For the text-containing cell, return its midpoint in (x, y) coordinate format. 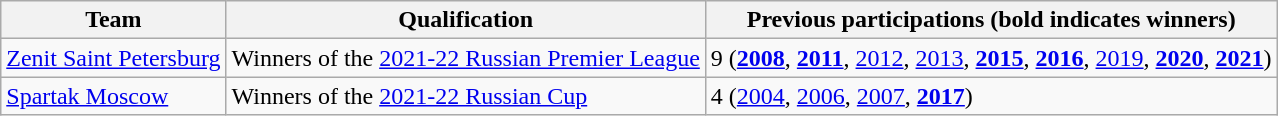
4 (2004, 2006, 2007, 2017) (991, 96)
Spartak Moscow (114, 96)
Zenit Saint Petersburg (114, 58)
Qualification (466, 20)
Winners of the 2021-22 Russian Cup (466, 96)
Previous participations (bold indicates winners) (991, 20)
9 (2008, 2011, 2012, 2013, 2015, 2016, 2019, 2020, 2021) (991, 58)
Winners of the 2021-22 Russian Premier League (466, 58)
Team (114, 20)
